Capture the cell that displays the provided text and extract its (X, Y) central coordinate. 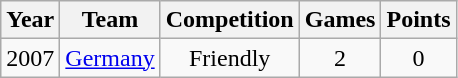
Points (418, 20)
Friendly (230, 58)
Team (110, 20)
Competition (230, 20)
Games (340, 20)
Year (30, 20)
Germany (110, 58)
0 (418, 58)
2007 (30, 58)
2 (340, 58)
